Return [X, Y] of the center of cell containing provided text 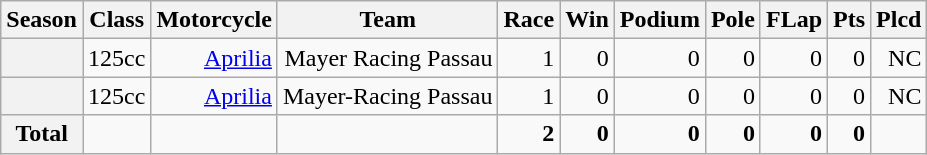
Pole [732, 20]
2 [529, 134]
Pts [850, 20]
Mayer-Racing Passau [388, 96]
Season [42, 20]
Race [529, 20]
FLap [794, 20]
Total [42, 134]
Team [388, 20]
Plcd [899, 20]
Mayer Racing Passau [388, 58]
Class [116, 20]
Motorcycle [214, 20]
Win [588, 20]
Podium [660, 20]
